For the text-containing cell, return its midpoint in (x, y) coordinate format. 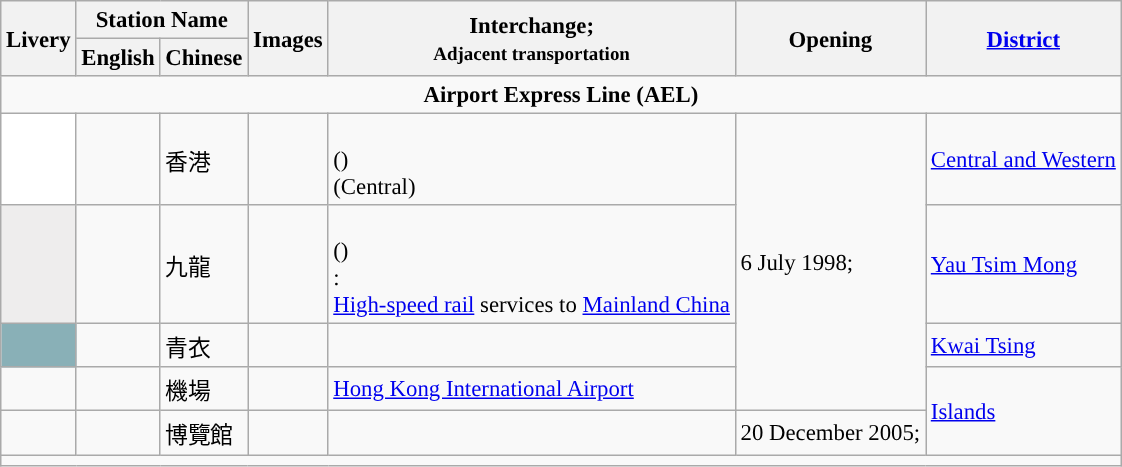
Images (288, 38)
博覽館 (204, 433)
Opening (830, 38)
九龍 (204, 264)
District (1024, 38)
Hong Kong International Airport (532, 390)
Chinese (204, 58)
6 July 1998; (830, 262)
(): High-speed rail services to Mainland China (532, 264)
Station Name (162, 20)
() (Central) (532, 160)
Airport Express Line (AEL) (561, 95)
機場 (204, 390)
Interchange;Adjacent transportation (532, 38)
Livery (38, 38)
Kwai Tsing (1024, 346)
青衣 (204, 346)
香港 (204, 160)
English (118, 58)
Yau Tsim Mong (1024, 264)
Central and Western (1024, 160)
Islands (1024, 412)
20 December 2005; (830, 433)
